Return [x, y] of the center of cell containing provided text 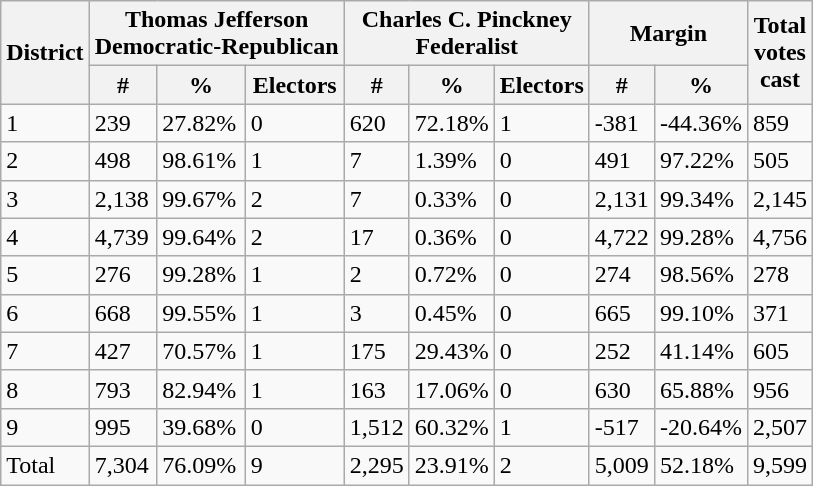
1.39% [452, 161]
163 [376, 389]
-517 [622, 427]
4 [45, 237]
505 [780, 161]
District [45, 52]
995 [123, 427]
4,739 [123, 237]
5 [45, 275]
70.57% [201, 351]
2,138 [123, 199]
29.43% [452, 351]
17.06% [452, 389]
97.22% [700, 161]
Totalvotescast [780, 52]
Total [45, 465]
Thomas JeffersonDemocratic-Republican [216, 34]
72.18% [452, 123]
41.14% [700, 351]
956 [780, 389]
Charles C. PinckneyFederalist [466, 34]
274 [622, 275]
498 [123, 161]
98.56% [700, 275]
620 [376, 123]
5,009 [622, 465]
52.18% [700, 465]
23.91% [452, 465]
278 [780, 275]
Margin [668, 34]
65.88% [700, 389]
9,599 [780, 465]
276 [123, 275]
27.82% [201, 123]
-44.36% [700, 123]
371 [780, 313]
0.36% [452, 237]
2,131 [622, 199]
99.55% [201, 313]
17 [376, 237]
8 [45, 389]
6 [45, 313]
99.67% [201, 199]
252 [622, 351]
99.10% [700, 313]
2,507 [780, 427]
491 [622, 161]
99.34% [700, 199]
-381 [622, 123]
39.68% [201, 427]
99.64% [201, 237]
0.72% [452, 275]
7,304 [123, 465]
427 [123, 351]
0.45% [452, 313]
4,722 [622, 237]
605 [780, 351]
2,295 [376, 465]
-20.64% [700, 427]
859 [780, 123]
2,145 [780, 199]
665 [622, 313]
82.94% [201, 389]
0.33% [452, 199]
1,512 [376, 427]
630 [622, 389]
4,756 [780, 237]
76.09% [201, 465]
175 [376, 351]
98.61% [201, 161]
239 [123, 123]
793 [123, 389]
60.32% [452, 427]
668 [123, 313]
